Search for the cell housing the specified text and yield its [X, Y] center coordinate. 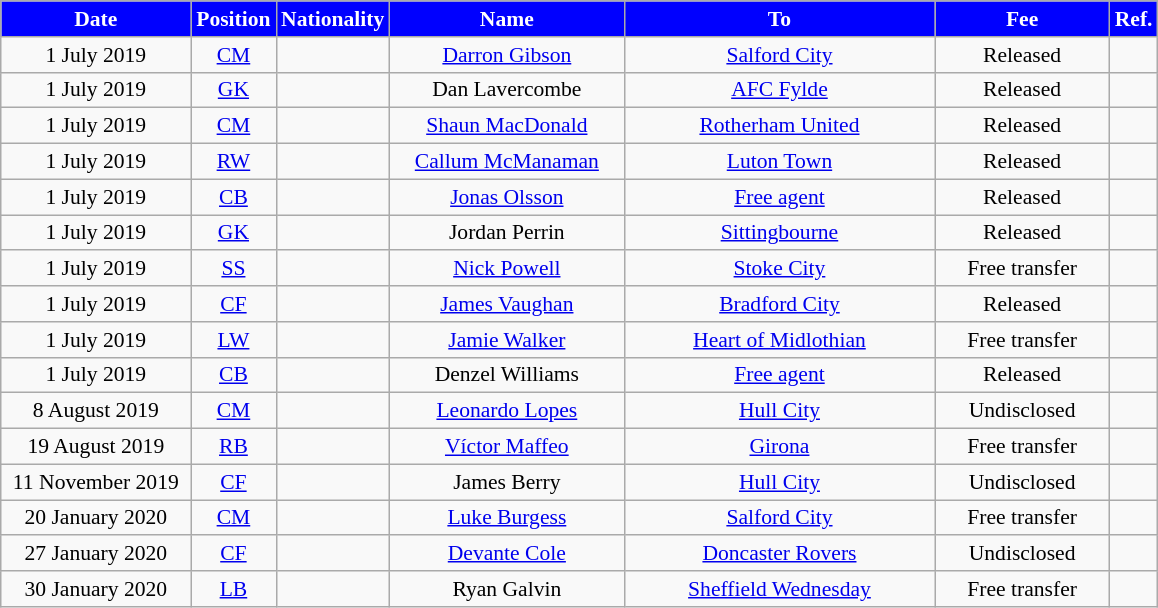
Sittingbourne [779, 233]
Doncaster Rovers [779, 554]
Bradford City [779, 304]
Jamie Walker [506, 340]
Ryan Galvin [506, 589]
James Vaughan [506, 304]
27 January 2020 [96, 554]
Shaun MacDonald [506, 126]
Leonardo Lopes [506, 411]
11 November 2019 [96, 482]
LB [234, 589]
20 January 2020 [96, 518]
Denzel Williams [506, 375]
Nationality [332, 19]
Víctor Maffeo [506, 447]
Nick Powell [506, 269]
Darron Gibson [506, 55]
Heart of Midlothian [779, 340]
Stoke City [779, 269]
Sheffield Wednesday [779, 589]
Luton Town [779, 162]
James Berry [506, 482]
Dan Lavercombe [506, 90]
AFC Fylde [779, 90]
RB [234, 447]
Name [506, 19]
RW [234, 162]
Jonas Olsson [506, 197]
Position [234, 19]
Jordan Perrin [506, 233]
30 January 2020 [96, 589]
19 August 2019 [96, 447]
LW [234, 340]
Fee [1022, 19]
Luke Burgess [506, 518]
Rotherham United [779, 126]
Callum McManaman [506, 162]
Ref. [1134, 19]
Devante Cole [506, 554]
Date [96, 19]
To [779, 19]
Girona [779, 447]
SS [234, 269]
8 August 2019 [96, 411]
